Search for the cell housing the specified text and yield its (X, Y) center coordinate. 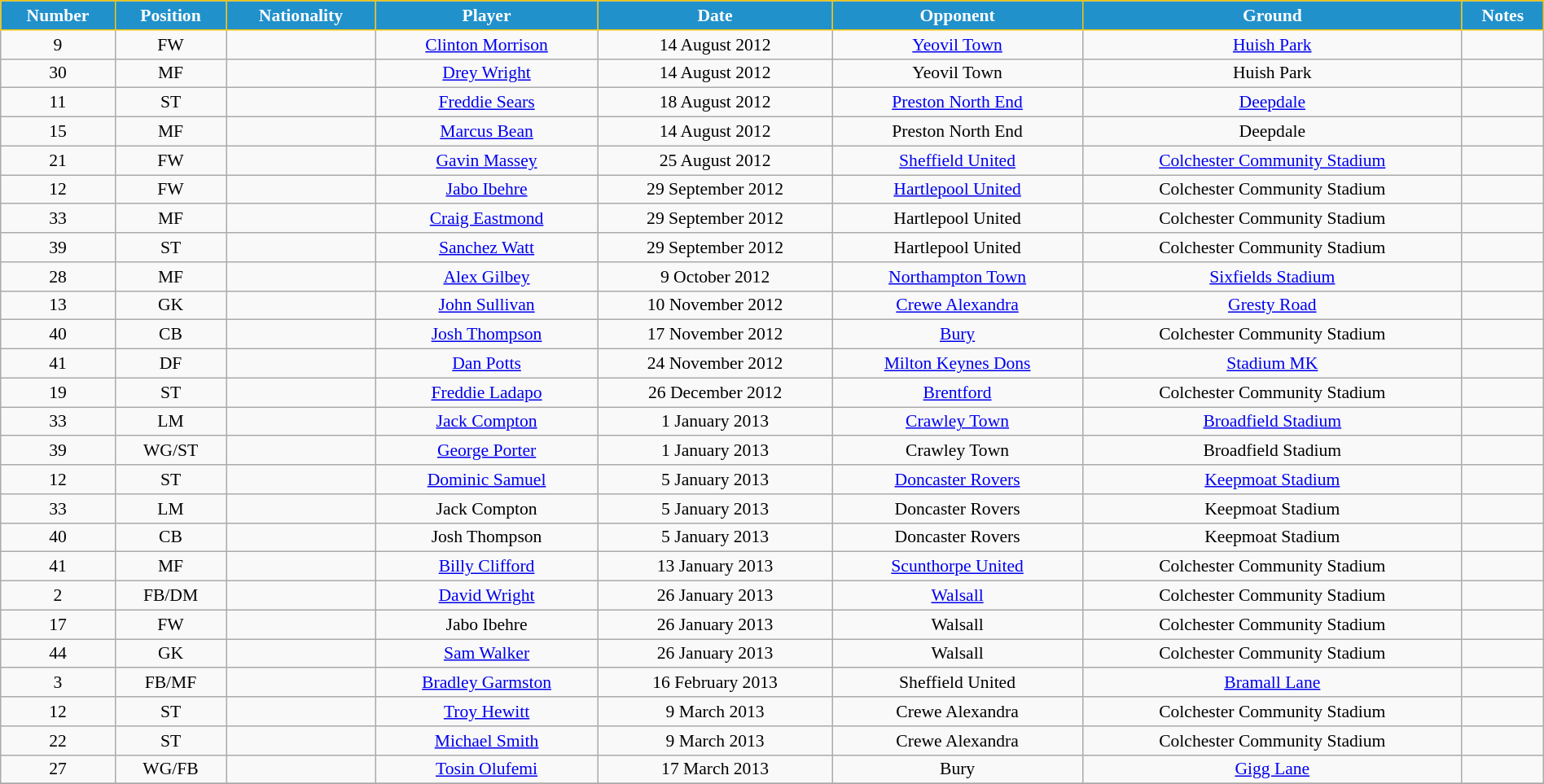
2 (58, 596)
WG/ST (171, 451)
Opponent (958, 15)
John Sullivan (487, 305)
FB/MF (171, 683)
Milton Keynes Dons (958, 364)
Tosin Olufemi (487, 769)
Position (171, 15)
24 November 2012 (715, 364)
13 (58, 305)
Billy Clifford (487, 567)
9 October 2012 (715, 277)
30 (58, 73)
Sixfields Stadium (1272, 277)
44 (58, 654)
25 August 2012 (715, 160)
9 (58, 45)
Sanchez Watt (487, 247)
FB/DM (171, 596)
DF (171, 364)
Sam Walker (487, 654)
Alex Gilbey (487, 277)
17 March 2013 (715, 769)
26 December 2012 (715, 392)
Date (715, 15)
Freddie Sears (487, 103)
George Porter (487, 451)
David Wright (487, 596)
11 (58, 103)
Clinton Morrison (487, 45)
Craig Eastmond (487, 219)
Bradley Garmston (487, 683)
3 (58, 683)
Drey Wright (487, 73)
Notes (1502, 15)
Northampton Town (958, 277)
22 (58, 741)
21 (58, 160)
Gavin Massey (487, 160)
Bramall Lane (1272, 683)
Number (58, 15)
Stadium MK (1272, 364)
15 (58, 132)
19 (58, 392)
17 (58, 624)
Nationality (301, 15)
16 February 2013 (715, 683)
Troy Hewitt (487, 712)
Dominic Samuel (487, 480)
10 November 2012 (715, 305)
17 November 2012 (715, 335)
28 (58, 277)
Freddie Ladapo (487, 392)
Player (487, 15)
Ground (1272, 15)
27 (58, 769)
Gigg Lane (1272, 769)
Scunthorpe United (958, 567)
13 January 2013 (715, 567)
18 August 2012 (715, 103)
Marcus Bean (487, 132)
Dan Potts (487, 364)
Gresty Road (1272, 305)
WG/FB (171, 769)
Michael Smith (487, 741)
Brentford (958, 392)
